Find where the given text appears and provide that cell's center as [X, Y] coordinate. 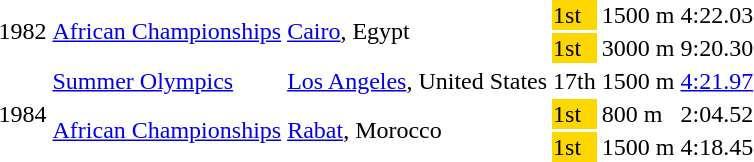
Rabat, Morocco [418, 130]
800 m [638, 114]
Cairo, Egypt [418, 32]
17th [575, 81]
3000 m [638, 48]
Summer Olympics [167, 81]
Los Angeles, United States [418, 81]
